Identify which cell holds the provided text, then report its [x, y] central coordinate. 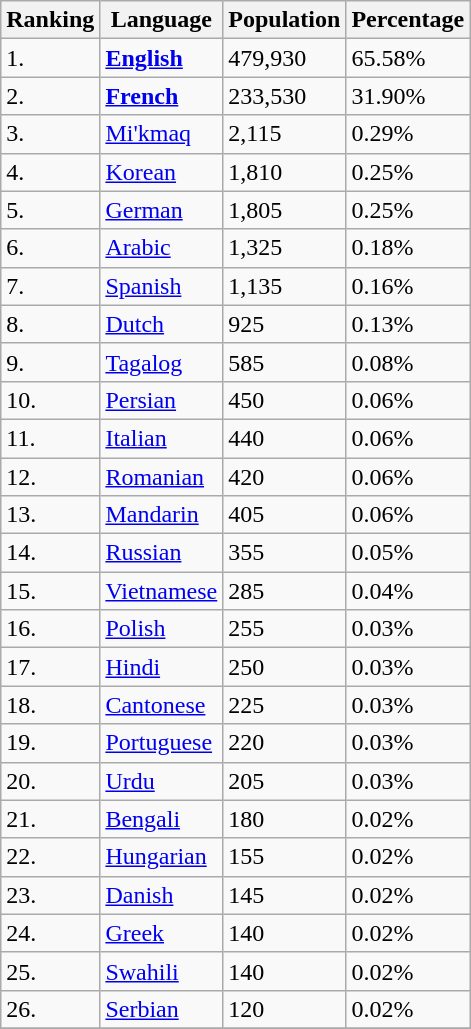
355 [284, 553]
Polish [162, 629]
12. [50, 477]
23. [50, 895]
180 [284, 819]
1,325 [284, 248]
585 [284, 362]
65.58% [408, 58]
16. [50, 629]
3. [50, 134]
Russian [162, 553]
Hindi [162, 667]
26. [50, 1009]
479,930 [284, 58]
10. [50, 400]
440 [284, 438]
0.04% [408, 591]
0.18% [408, 248]
1,810 [284, 172]
Population [284, 20]
Ranking [50, 20]
Cantonese [162, 705]
Mandarin [162, 515]
Vietnamese [162, 591]
Tagalog [162, 362]
Danish [162, 895]
1,805 [284, 210]
9. [50, 362]
Portuguese [162, 743]
0.16% [408, 286]
Percentage [408, 20]
225 [284, 705]
925 [284, 324]
31.90% [408, 96]
7. [50, 286]
Arabic [162, 248]
405 [284, 515]
205 [284, 781]
German [162, 210]
2. [50, 96]
Spanish [162, 286]
Hungarian [162, 857]
Mi'kmaq [162, 134]
8. [50, 324]
5. [50, 210]
Persian [162, 400]
0.13% [408, 324]
11. [50, 438]
450 [284, 400]
17. [50, 667]
19. [50, 743]
2,115 [284, 134]
145 [284, 895]
18. [50, 705]
Romanian [162, 477]
Italian [162, 438]
French [162, 96]
420 [284, 477]
Dutch [162, 324]
220 [284, 743]
0.29% [408, 134]
Serbian [162, 1009]
15. [50, 591]
20. [50, 781]
0.05% [408, 553]
4. [50, 172]
1,135 [284, 286]
120 [284, 1009]
22. [50, 857]
Bengali [162, 819]
1. [50, 58]
24. [50, 933]
6. [50, 248]
Urdu [162, 781]
21. [50, 819]
Greek [162, 933]
0.08% [408, 362]
13. [50, 515]
285 [284, 591]
25. [50, 971]
Korean [162, 172]
233,530 [284, 96]
Language [162, 20]
155 [284, 857]
English [162, 58]
14. [50, 553]
Swahili [162, 971]
250 [284, 667]
255 [284, 629]
